Capture the cell that displays the provided text and extract its [X, Y] central coordinate. 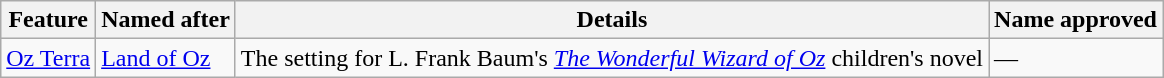
Land of Oz [166, 58]
Feature [48, 20]
— [1076, 58]
Oz Terra [48, 58]
Named after [166, 20]
Name approved [1076, 20]
The setting for L. Frank Baum's The Wonderful Wizard of Oz children's novel [612, 58]
Details [612, 20]
